From the cell containing the given text, extract its center point as (x, y) coordinate. 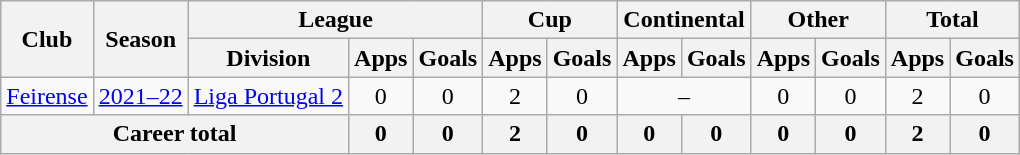
League (336, 20)
Career total (175, 134)
Club (47, 39)
Total (952, 20)
2021–22 (140, 96)
Division (268, 58)
Cup (550, 20)
– (684, 96)
Season (140, 39)
Continental (684, 20)
Feirense (47, 96)
Other (818, 20)
Liga Portugal 2 (268, 96)
